Identify which cell holds the provided text, then report its (x, y) central coordinate. 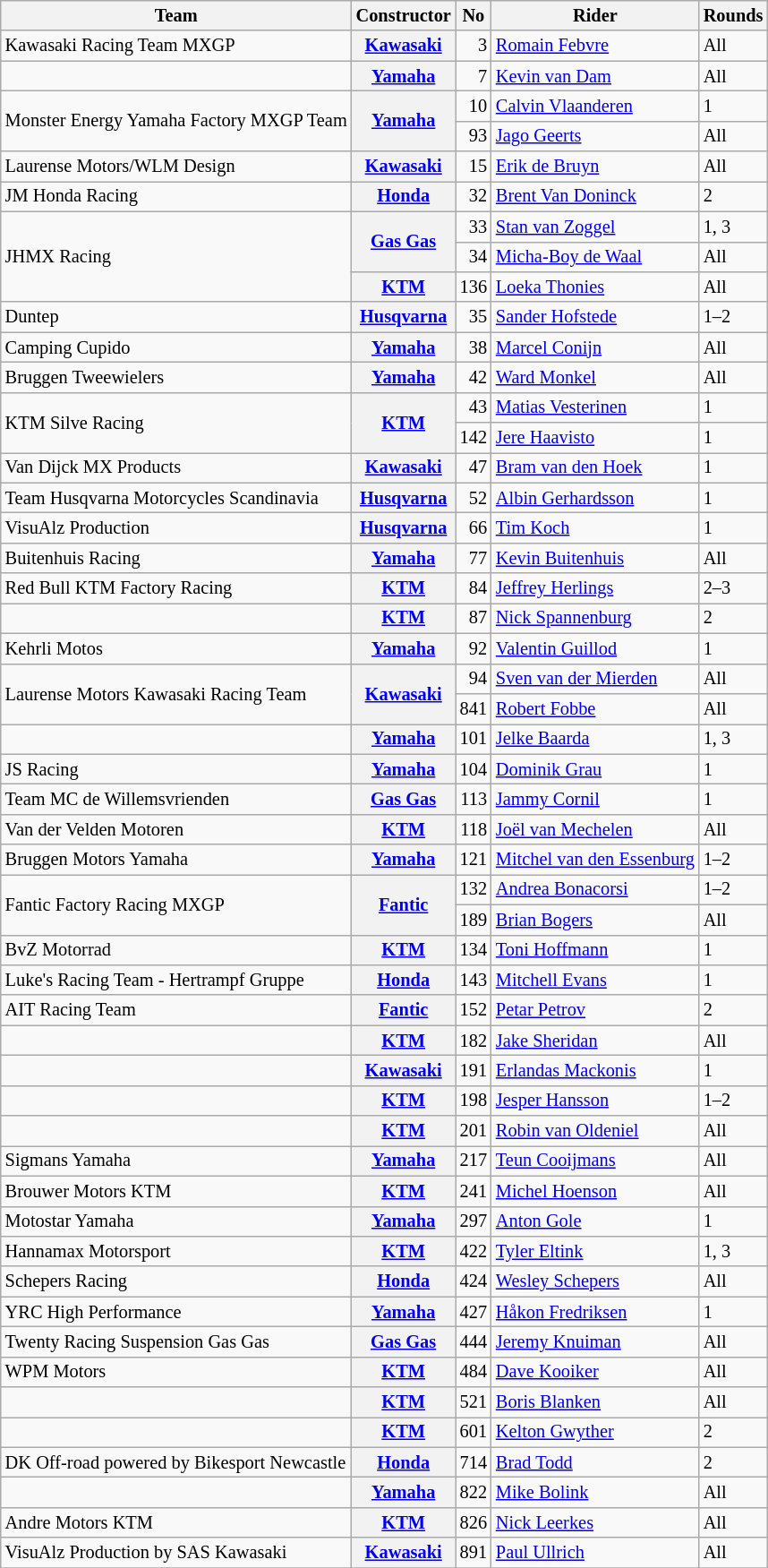
Van der Velden Motoren (176, 829)
189 (474, 920)
52 (474, 498)
42 (474, 377)
143 (474, 980)
241 (474, 1191)
Schepers Racing (176, 1281)
Boris Blanken (595, 1402)
714 (474, 1462)
JS Racing (176, 769)
Luke's Racing Team - Hertrampf Gruppe (176, 980)
217 (474, 1161)
Mitchell Evans (595, 980)
Laurense Motors/WLM Design (176, 167)
Twenty Racing Suspension Gas Gas (176, 1341)
424 (474, 1281)
Team (176, 15)
142 (474, 438)
Brent Van Doninck (595, 196)
93 (474, 136)
Team MC de Willemsvrienden (176, 799)
35 (474, 317)
Jeremy Knuiman (595, 1341)
Mitchel van den Essenburg (595, 860)
Kelton Gwyther (595, 1432)
Albin Gerhardsson (595, 498)
15 (474, 167)
427 (474, 1312)
Robin van Oldeniel (595, 1131)
38 (474, 347)
Brad Todd (595, 1462)
KTM Silve Racing (176, 423)
Jake Sheridan (595, 1041)
521 (474, 1402)
Wesley Schepers (595, 1281)
Robert Fobbe (595, 708)
191 (474, 1070)
Erik de Bruyn (595, 167)
3 (474, 46)
Sven van der Mierden (595, 679)
47 (474, 467)
VisuAlz Production (176, 527)
Paul Ullrich (595, 1553)
Bram van den Hoek (595, 467)
Motostar Yamaha (176, 1221)
Jago Geerts (595, 136)
Kehrli Motos (176, 648)
Van Dijck MX Products (176, 467)
826 (474, 1522)
Andrea Bonacorsi (595, 889)
Kevin Buitenhuis (595, 558)
2–3 (734, 588)
Rider (595, 15)
Michel Hoenson (595, 1191)
132 (474, 889)
94 (474, 679)
Valentin Guillod (595, 648)
Teun Cooijmans (595, 1161)
Loeka Thonies (595, 287)
BvZ Motorrad (176, 950)
Romain Febvre (595, 46)
92 (474, 648)
66 (474, 527)
Jammy Cornil (595, 799)
YRC High Performance (176, 1312)
JM Honda Racing (176, 196)
34 (474, 257)
Duntep (176, 317)
Jere Haavisto (595, 438)
Team Husqvarna Motorcycles Scandinavia (176, 498)
Matias Vesterinen (595, 407)
Tyler Eltink (595, 1251)
Håkon Fredriksen (595, 1312)
Tim Koch (595, 527)
891 (474, 1553)
101 (474, 739)
Bruggen Tweewielers (176, 377)
201 (474, 1131)
10 (474, 106)
113 (474, 799)
43 (474, 407)
Nick Spannenburg (595, 618)
Stan van Zoggel (595, 227)
Constructor (404, 15)
Toni Hoffmann (595, 950)
104 (474, 769)
AIT Racing Team (176, 1010)
484 (474, 1372)
Erlandas Mackonis (595, 1070)
841 (474, 708)
444 (474, 1341)
Jeffrey Herlings (595, 588)
Andre Motors KTM (176, 1522)
JHMX Racing (176, 256)
Joël van Mechelen (595, 829)
DK Off-road powered by Bikesport Newcastle (176, 1462)
Anton Gole (595, 1221)
Brouwer Motors KTM (176, 1191)
Calvin Vlaanderen (595, 106)
Dave Kooiker (595, 1372)
136 (474, 287)
152 (474, 1010)
Jesper Hansson (595, 1101)
33 (474, 227)
422 (474, 1251)
7 (474, 76)
Petar Petrov (595, 1010)
Hannamax Motorsport (176, 1251)
Jelke Baarda (595, 739)
Nick Leerkes (595, 1522)
182 (474, 1041)
822 (474, 1493)
77 (474, 558)
Sander Hofstede (595, 317)
Camping Cupido (176, 347)
198 (474, 1101)
Mike Bolink (595, 1493)
Sigmans Yamaha (176, 1161)
601 (474, 1432)
Brian Bogers (595, 920)
121 (474, 860)
84 (474, 588)
Laurense Motors Kawasaki Racing Team (176, 693)
Rounds (734, 15)
Buitenhuis Racing (176, 558)
Dominik Grau (595, 769)
32 (474, 196)
VisuAlz Production by SAS Kawasaki (176, 1553)
Ward Monkel (595, 377)
WPM Motors (176, 1372)
No (474, 15)
Marcel Conijn (595, 347)
Monster Energy Yamaha Factory MXGP Team (176, 120)
Bruggen Motors Yamaha (176, 860)
297 (474, 1221)
Kawasaki Racing Team MXGP (176, 46)
118 (474, 829)
87 (474, 618)
Kevin van Dam (595, 76)
Fantic Factory Racing MXGP (176, 904)
Micha-Boy de Waal (595, 257)
134 (474, 950)
Red Bull KTM Factory Racing (176, 588)
